Capture the cell that displays the provided text and extract its [x, y] central coordinate. 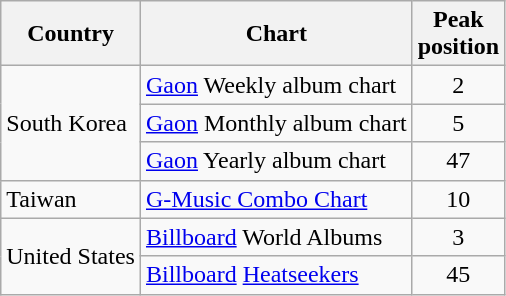
45 [458, 275]
Gaon Weekly album chart [276, 85]
5 [458, 123]
Peakposition [458, 34]
Gaon Monthly album chart [276, 123]
Taiwan [71, 199]
10 [458, 199]
Billboard World Albums [276, 237]
Billboard Heatseekers [276, 275]
2 [458, 85]
Country [71, 34]
47 [458, 161]
United States [71, 256]
South Korea [71, 123]
G-Music Combo Chart [276, 199]
Chart [276, 34]
3 [458, 237]
Gaon Yearly album chart [276, 161]
